Detect which cell encompasses the target text, then output its (x, y) center coordinate. 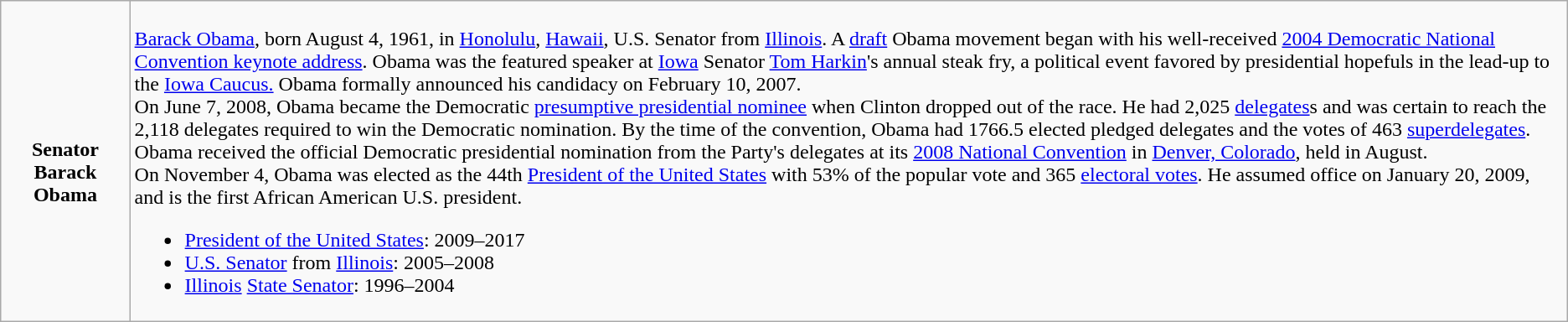
Senator Barack Obama (65, 161)
